Scan for the cell matching the given text and deliver its [X, Y] coordinate at center. 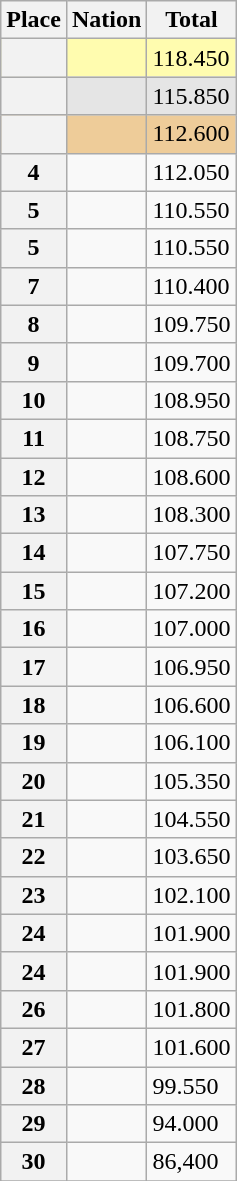
22 [34, 857]
9 [34, 362]
103.650 [192, 857]
101.600 [192, 1047]
106.950 [192, 667]
108.300 [192, 515]
7 [34, 286]
23 [34, 895]
10 [34, 400]
110.400 [192, 286]
Place [34, 20]
112.050 [192, 172]
21 [34, 819]
109.750 [192, 324]
20 [34, 781]
106.600 [192, 705]
99.550 [192, 1085]
14 [34, 553]
18 [34, 705]
30 [34, 1162]
102.100 [192, 895]
108.950 [192, 400]
4 [34, 172]
28 [34, 1085]
19 [34, 743]
29 [34, 1124]
Nation [106, 20]
104.550 [192, 819]
115.850 [192, 96]
118.450 [192, 58]
109.700 [192, 362]
101.800 [192, 1009]
94.000 [192, 1124]
26 [34, 1009]
108.750 [192, 438]
15 [34, 591]
106.100 [192, 743]
12 [34, 477]
27 [34, 1047]
13 [34, 515]
86,400 [192, 1162]
107.200 [192, 591]
17 [34, 667]
11 [34, 438]
105.350 [192, 781]
112.600 [192, 134]
16 [34, 629]
107.750 [192, 553]
107.000 [192, 629]
108.600 [192, 477]
8 [34, 324]
Total [192, 20]
